Output the (X, Y) coordinate of the center of the cell containing the given text.  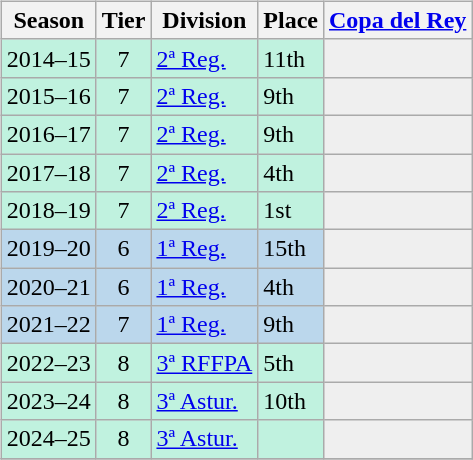
2022–23 (48, 363)
Season (48, 20)
3ª RFFPA (204, 363)
2019–20 (48, 249)
Tier (124, 20)
5th (291, 363)
Place (291, 20)
2020–21 (48, 287)
2018–19 (48, 211)
11th (291, 58)
2016–17 (48, 134)
Division (204, 20)
2014–15 (48, 58)
2017–18 (48, 173)
10th (291, 401)
1st (291, 211)
2015–16 (48, 96)
2021–22 (48, 325)
2023–24 (48, 401)
2024–25 (48, 439)
Copa del Rey (397, 20)
15th (291, 249)
